Capture the cell that displays the provided text and extract its (X, Y) central coordinate. 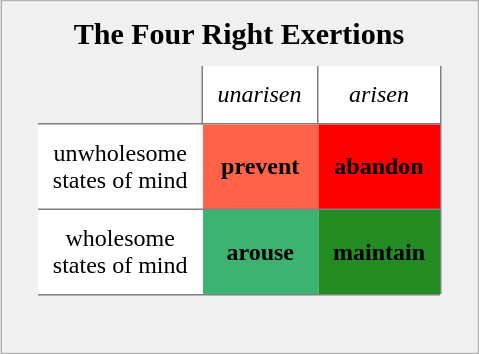
arisen (379, 95)
wholesomestates of mind (120, 252)
maintain (379, 252)
abandon (379, 167)
prevent (260, 167)
The Four Right Exertions (239, 34)
arouse (260, 252)
unarisen (260, 95)
unwholesomestates of mind (120, 167)
